Identify which cell holds the provided text, then report its (x, y) central coordinate. 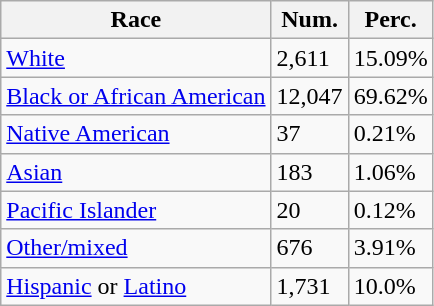
10.0% (390, 286)
Race (136, 20)
Pacific Islander (136, 210)
Other/mixed (136, 248)
37 (310, 134)
15.09% (390, 58)
676 (310, 248)
69.62% (390, 96)
1.06% (390, 172)
0.12% (390, 210)
Black or African American (136, 96)
2,611 (310, 58)
0.21% (390, 134)
12,047 (310, 96)
Perc. (390, 20)
3.91% (390, 248)
183 (310, 172)
Asian (136, 172)
Hispanic or Latino (136, 286)
White (136, 58)
1,731 (310, 286)
20 (310, 210)
Native American (136, 134)
Num. (310, 20)
